Scan for the cell matching the given text and deliver its (X, Y) coordinate at center. 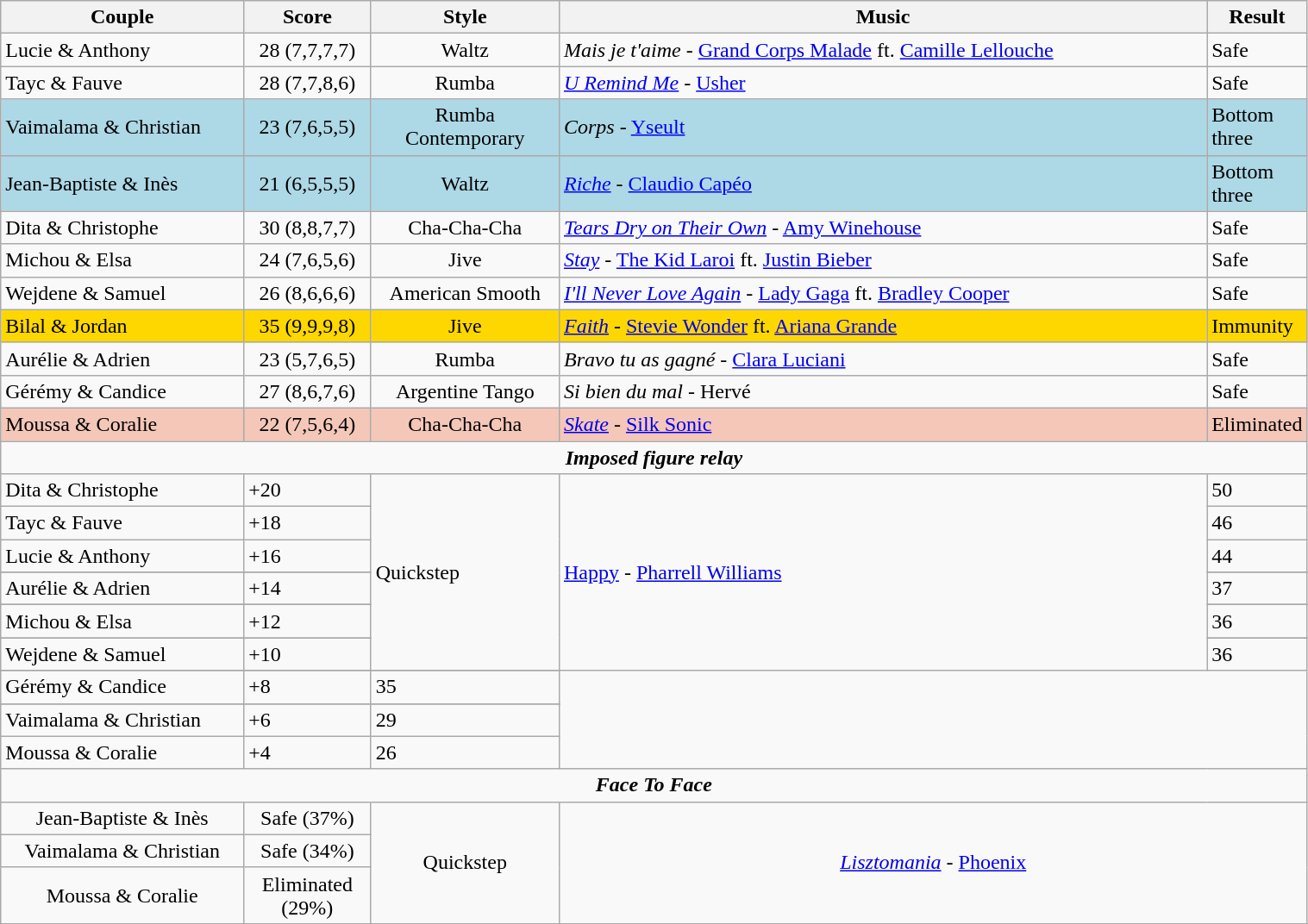
Imposed figure relay (654, 458)
+14 (307, 589)
I'll Never Love Again - Lady Gaga ft. Bradley Cooper (883, 293)
35 (9,9,9,8) (307, 326)
+20 (307, 490)
Stay - The Kid Laroi ft. Justin Bieber (883, 260)
Lisztomania - Phoenix (933, 862)
Mais je t'aime - Grand Corps Malade ft. Camille Lellouche (883, 50)
Skate - Silk Sonic (883, 424)
Happy - Pharrell Williams (883, 572)
Immunity (1257, 326)
27 (8,6,7,6) (307, 391)
46 (1257, 523)
Faith - Stevie Wonder ft. Ariana Grande (883, 326)
23 (5,7,6,5) (307, 359)
Bravo tu as gagné - Clara Luciani (883, 359)
Eliminated (29%) (307, 895)
+18 (307, 523)
50 (1257, 490)
30 (8,8,7,7) (307, 228)
35 (465, 687)
+4 (307, 752)
Score (307, 17)
Music (883, 17)
+8 (307, 687)
+6 (307, 720)
Result (1257, 17)
Safe (34%) (307, 851)
29 (465, 720)
Bilal & Jordan (122, 326)
26 (465, 752)
Eliminated (1257, 424)
+16 (307, 556)
26 (8,6,6,6) (307, 293)
24 (7,6,5,6) (307, 260)
37 (1257, 589)
Safe (37%) (307, 818)
28 (7,7,7,7) (307, 50)
Rumba Contemporary (465, 128)
+10 (307, 654)
23 (7,6,5,5) (307, 128)
American Smooth (465, 293)
Corps - Yseult (883, 128)
28 (7,7,8,6) (307, 83)
Si bien du mal - Hervé (883, 391)
U Remind Me - Usher (883, 83)
Face To Face (654, 785)
Style (465, 17)
22 (7,5,6,4) (307, 424)
Tears Dry on Their Own - Amy Winehouse (883, 228)
44 (1257, 556)
Argentine Tango (465, 391)
+12 (307, 621)
Riche - Claudio Capéo (883, 183)
21 (6,5,5,5) (307, 183)
Couple (122, 17)
